Identify which cell holds the provided text, then report its [x, y] central coordinate. 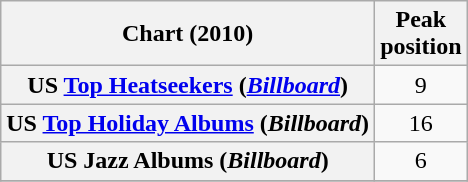
9 [421, 85]
Chart (2010) [188, 34]
US Top Holiday Albums (Billboard) [188, 123]
16 [421, 123]
US Jazz Albums (Billboard) [188, 161]
Peakposition [421, 34]
6 [421, 161]
US Top Heatseekers (Billboard) [188, 85]
